Identify which cell holds the provided text, then report its (x, y) central coordinate. 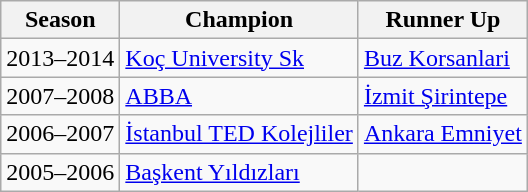
2007–2008 (60, 96)
Koç University Sk (240, 58)
Season (60, 20)
İzmit Şirintepe (442, 96)
Buz Korsanlari (442, 58)
Champion (240, 20)
Ankara Emniyet (442, 134)
ABBA (240, 96)
2013–2014 (60, 58)
Runner Up (442, 20)
2005–2006 (60, 172)
Başkent Yıldızları (240, 172)
2006–2007 (60, 134)
İstanbul TED Kolejliler (240, 134)
